For the text-containing cell, return its midpoint in [x, y] coordinate format. 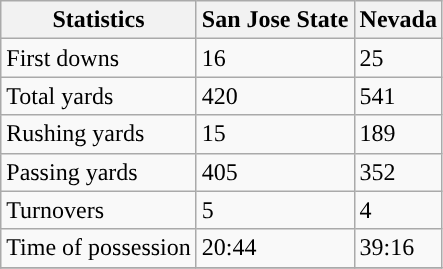
Nevada [398, 20]
Total yards [99, 96]
352 [398, 172]
Time of possession [99, 248]
420 [275, 96]
Turnovers [99, 210]
15 [275, 134]
189 [398, 134]
First downs [99, 58]
Rushing yards [99, 134]
405 [275, 172]
5 [275, 210]
39:16 [398, 248]
25 [398, 58]
16 [275, 58]
Passing yards [99, 172]
20:44 [275, 248]
541 [398, 96]
4 [398, 210]
Statistics [99, 20]
San Jose State [275, 20]
